Detect which cell encompasses the target text, then output its (X, Y) center coordinate. 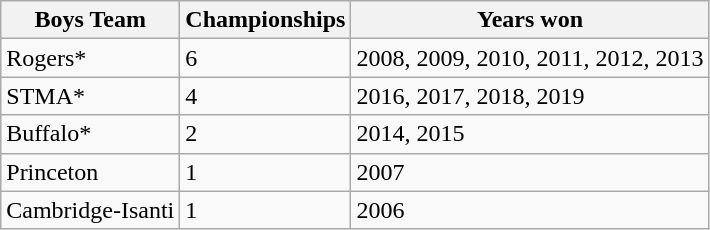
4 (266, 96)
Years won (530, 20)
Rogers* (90, 58)
STMA* (90, 96)
Princeton (90, 172)
Buffalo* (90, 134)
Boys Team (90, 20)
2016, 2017, 2018, 2019 (530, 96)
Cambridge-Isanti (90, 210)
2014, 2015 (530, 134)
2006 (530, 210)
Championships (266, 20)
2008, 2009, 2010, 2011, 2012, 2013 (530, 58)
2 (266, 134)
6 (266, 58)
2007 (530, 172)
